From the cell containing the given text, extract its center point as (X, Y) coordinate. 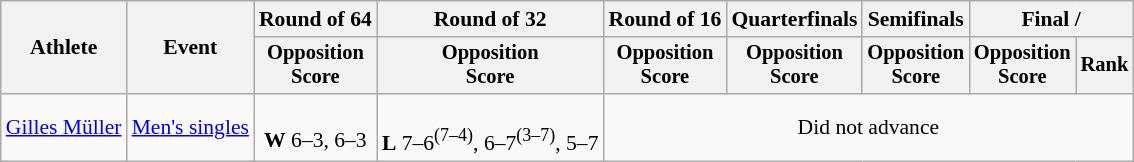
Final / (1051, 19)
Round of 64 (316, 19)
Semifinals (916, 19)
Event (190, 48)
W 6–3, 6–3 (316, 128)
Rank (1105, 66)
Men's singles (190, 128)
Quarterfinals (794, 19)
Athlete (64, 48)
L 7–6(7–4), 6–7(3–7), 5–7 (490, 128)
Round of 32 (490, 19)
Round of 16 (664, 19)
Did not advance (868, 128)
Gilles Müller (64, 128)
